Extract the [X, Y] coordinate from the center of the cell holding the provided text.  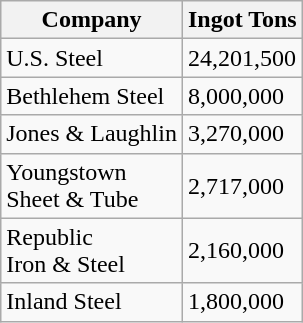
Jones & Laughlin [92, 134]
RepublicIron & Steel [92, 250]
2,160,000 [242, 250]
Ingot Tons [242, 20]
3,270,000 [242, 134]
8,000,000 [242, 96]
Company [92, 20]
YoungstownSheet & Tube [92, 186]
U.S. Steel [92, 58]
2,717,000 [242, 186]
24,201,500 [242, 58]
Bethlehem Steel [92, 96]
Inland Steel [92, 302]
1,800,000 [242, 302]
